Identify which cell holds the provided text, then report its [x, y] central coordinate. 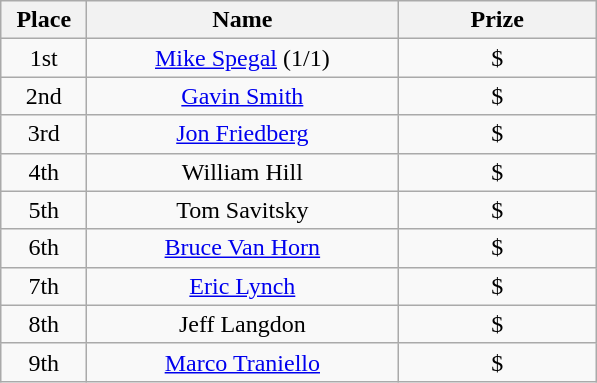
1st [44, 58]
Jeff Langdon [242, 324]
Prize [498, 20]
Bruce Van Horn [242, 248]
Tom Savitsky [242, 210]
Name [242, 20]
7th [44, 286]
3rd [44, 134]
2nd [44, 96]
William Hill [242, 172]
Eric Lynch [242, 286]
Gavin Smith [242, 96]
Jon Friedberg [242, 134]
8th [44, 324]
6th [44, 248]
9th [44, 362]
Mike Spegal (1/1) [242, 58]
Marco Traniello [242, 362]
Place [44, 20]
4th [44, 172]
5th [44, 210]
